Return the (X, Y) coordinate for the center point of the cell that contains the specified text.  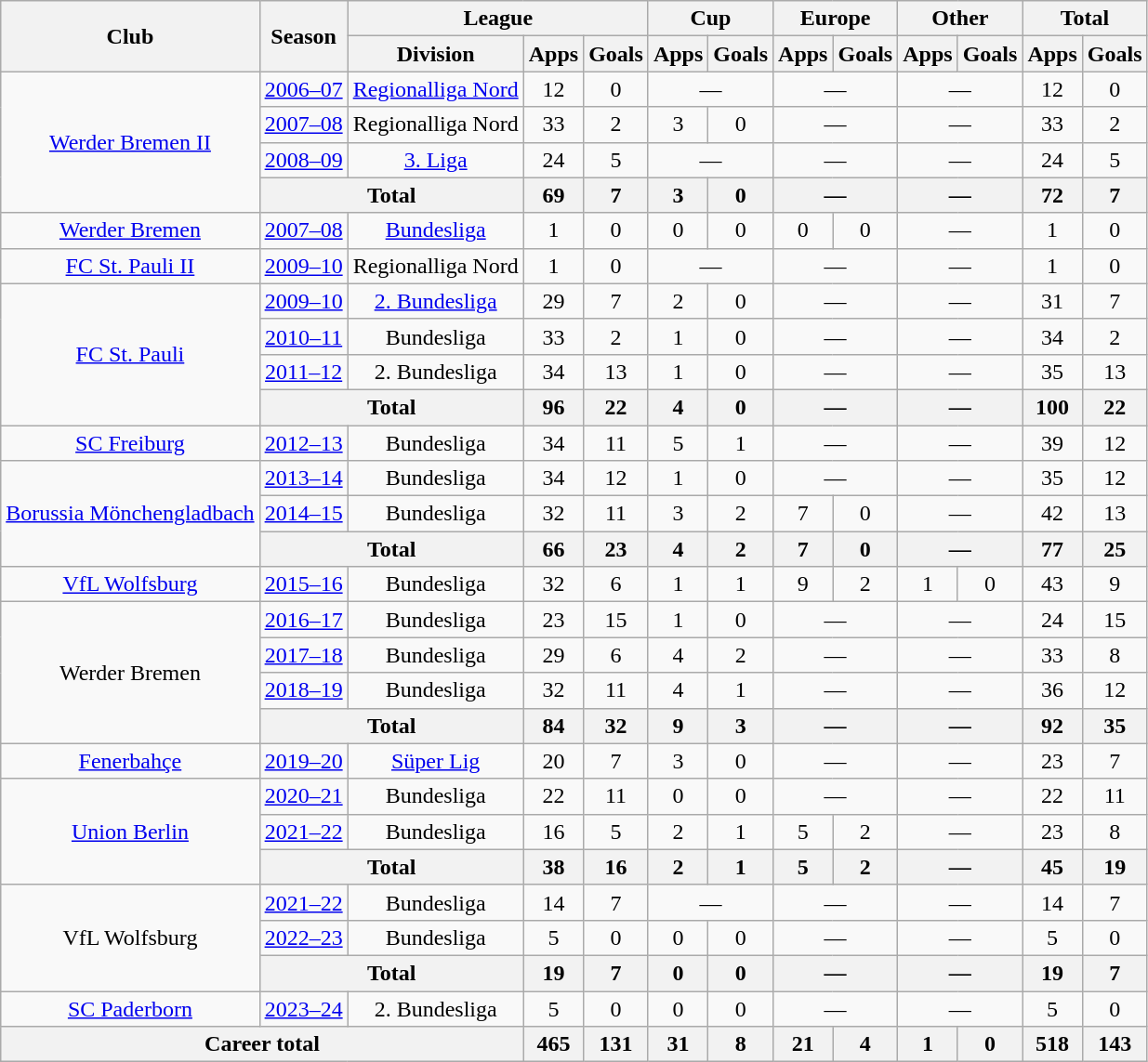
69 (553, 195)
2023–24 (303, 1008)
2015–16 (303, 584)
96 (553, 407)
2022–23 (303, 937)
20 (553, 761)
Europe (836, 19)
43 (1052, 584)
Division (435, 54)
2017–18 (303, 655)
100 (1052, 407)
2019–20 (303, 761)
Career total (262, 1044)
42 (1052, 514)
36 (1052, 690)
Cup (710, 19)
Union Berlin (130, 832)
143 (1115, 1044)
2011–12 (303, 372)
FC St. Pauli II (130, 266)
2012–13 (303, 443)
SC Paderborn (130, 1008)
2018–19 (303, 690)
2008–09 (303, 160)
Season (303, 36)
2020–21 (303, 796)
2016–17 (303, 620)
Borussia Mönchengladbach (130, 514)
Club (130, 36)
2006–07 (303, 89)
2014–15 (303, 514)
Werder Bremen II (130, 142)
Other (960, 19)
Süper Lig (435, 761)
72 (1052, 195)
2013–14 (303, 479)
2010–11 (303, 336)
92 (1052, 726)
FC St. Pauli (130, 354)
131 (616, 1044)
25 (1115, 549)
Fenerbahçe (130, 761)
League (498, 19)
21 (803, 1044)
465 (553, 1044)
66 (553, 549)
38 (553, 867)
77 (1052, 549)
45 (1052, 867)
518 (1052, 1044)
SC Freiburg (130, 443)
39 (1052, 443)
3. Liga (435, 160)
84 (553, 726)
